For the text-containing cell, return its midpoint in [x, y] coordinate format. 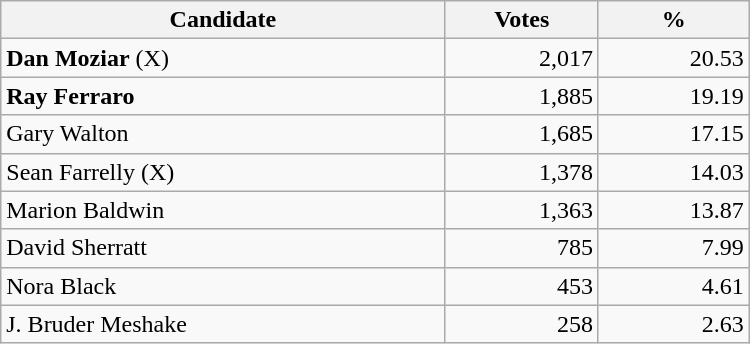
Sean Farrelly (X) [223, 172]
20.53 [674, 58]
Dan Moziar (X) [223, 58]
2,017 [522, 58]
258 [522, 324]
Ray Ferraro [223, 96]
Nora Black [223, 286]
19.19 [674, 96]
785 [522, 248]
J. Bruder Meshake [223, 324]
2.63 [674, 324]
1,885 [522, 96]
Marion Baldwin [223, 210]
Gary Walton [223, 134]
1,363 [522, 210]
Votes [522, 20]
7.99 [674, 248]
453 [522, 286]
13.87 [674, 210]
1,685 [522, 134]
14.03 [674, 172]
4.61 [674, 286]
% [674, 20]
1,378 [522, 172]
David Sherratt [223, 248]
Candidate [223, 20]
17.15 [674, 134]
